Locate the cell with the specified text and output its [x, y] center coordinate. 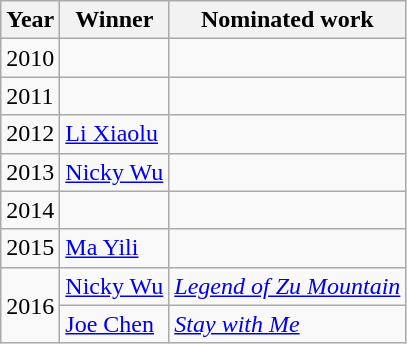
Joe Chen [114, 324]
Winner [114, 20]
Year [30, 20]
2013 [30, 172]
2014 [30, 210]
2010 [30, 58]
Nominated work [288, 20]
2016 [30, 305]
Ma Yili [114, 248]
2011 [30, 96]
Stay with Me [288, 324]
2012 [30, 134]
2015 [30, 248]
Legend of Zu Mountain [288, 286]
Li Xiaolu [114, 134]
